Return the (X, Y) coordinate for the center point of the cell that contains the specified text.  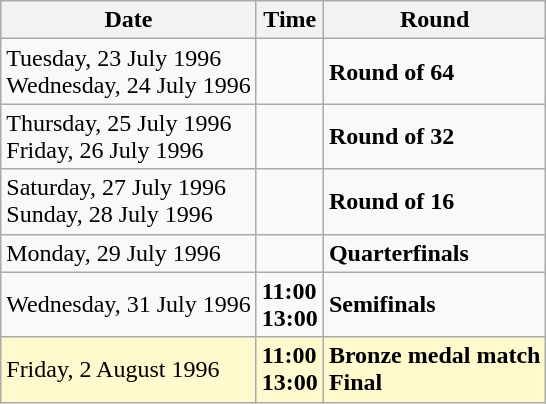
Time (290, 20)
Round of 64 (434, 72)
Round (434, 20)
Monday, 29 July 1996 (129, 253)
Date (129, 20)
Semifinals (434, 304)
Saturday, 27 July 1996Sunday, 28 July 1996 (129, 202)
Quarterfinals (434, 253)
Thursday, 25 July 1996Friday, 26 July 1996 (129, 136)
Round of 32 (434, 136)
Tuesday, 23 July 1996Wednesday, 24 July 1996 (129, 72)
Round of 16 (434, 202)
Bronze medal matchFinal (434, 370)
Friday, 2 August 1996 (129, 370)
Wednesday, 31 July 1996 (129, 304)
